From the cell containing the given text, extract its center point as (X, Y) coordinate. 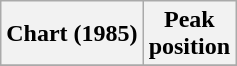
Peak position (189, 34)
Chart (1985) (72, 34)
